Return [X, Y] of the center of cell containing provided text 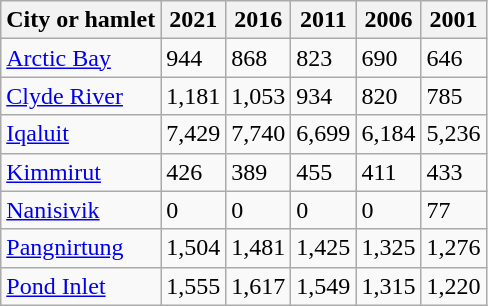
944 [194, 58]
934 [324, 96]
455 [324, 172]
1,315 [388, 286]
Nanisivik [81, 210]
5,236 [454, 134]
1,617 [258, 286]
646 [454, 58]
Pond Inlet [81, 286]
City or hamlet [81, 20]
Pangnirtung [81, 248]
389 [258, 172]
1,220 [454, 286]
1,276 [454, 248]
Iqaluit [81, 134]
7,740 [258, 134]
1,549 [324, 286]
2016 [258, 20]
433 [454, 172]
820 [388, 96]
690 [388, 58]
7,429 [194, 134]
1,181 [194, 96]
868 [258, 58]
1,504 [194, 248]
1,425 [324, 248]
Arctic Bay [81, 58]
1,481 [258, 248]
2001 [454, 20]
411 [388, 172]
2006 [388, 20]
823 [324, 58]
2021 [194, 20]
77 [454, 210]
426 [194, 172]
785 [454, 96]
6,699 [324, 134]
Clyde River [81, 96]
1,325 [388, 248]
6,184 [388, 134]
1,555 [194, 286]
1,053 [258, 96]
Kimmirut [81, 172]
2011 [324, 20]
